Find where the given text appears and provide that cell's center as (X, Y) coordinate. 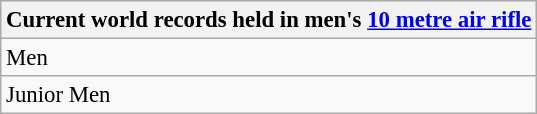
Men (269, 58)
Junior Men (269, 95)
Current world records held in men's 10 metre air rifle (269, 20)
